Return [x, y] of the center of cell containing provided text 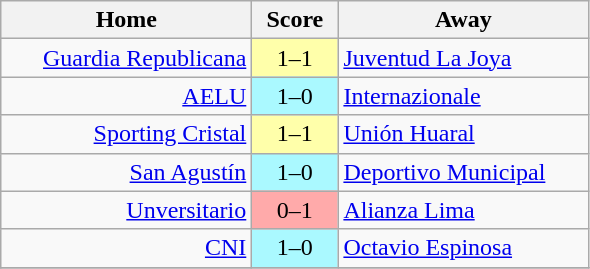
Score [295, 20]
Alianza Lima [464, 210]
Home [126, 20]
Juventud La Joya [464, 58]
Unversitario [126, 210]
Unión Huaral [464, 134]
Away [464, 20]
Guardia Republicana [126, 58]
Internazionale [464, 96]
CNI [126, 248]
San Agustín [126, 172]
Sporting Cristal [126, 134]
Octavio Espinosa [464, 248]
Deportivo Municipal [464, 172]
AELU [126, 96]
0–1 [295, 210]
